Return the [X, Y] coordinate for the center point of the cell that contains the specified text.  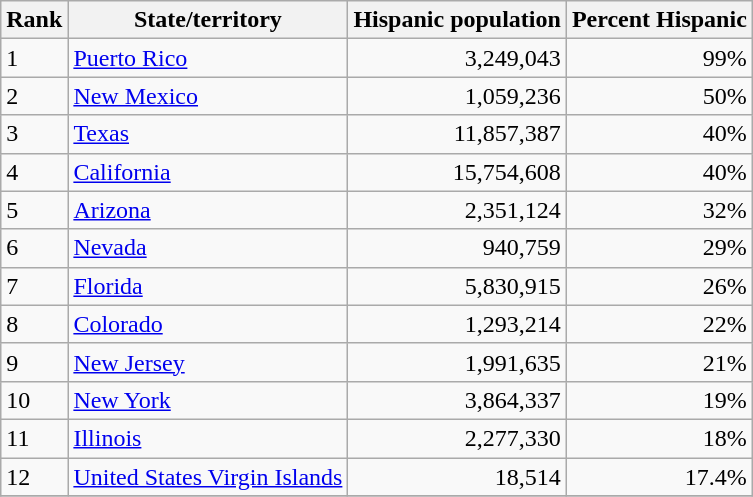
Florida [208, 286]
New Jersey [208, 362]
7 [34, 286]
11 [34, 438]
Arizona [208, 210]
50% [659, 96]
3,864,337 [457, 400]
1,059,236 [457, 96]
2,351,124 [457, 210]
26% [659, 286]
New Mexico [208, 96]
Illinois [208, 438]
3,249,043 [457, 58]
8 [34, 324]
Rank [34, 20]
Hispanic population [457, 20]
11,857,387 [457, 134]
New York [208, 400]
21% [659, 362]
Texas [208, 134]
17.4% [659, 477]
12 [34, 477]
32% [659, 210]
9 [34, 362]
2 [34, 96]
22% [659, 324]
10 [34, 400]
1,991,635 [457, 362]
4 [34, 172]
99% [659, 58]
5,830,915 [457, 286]
15,754,608 [457, 172]
5 [34, 210]
2,277,330 [457, 438]
29% [659, 248]
Nevada [208, 248]
Colorado [208, 324]
State/territory [208, 20]
Puerto Rico [208, 58]
18,514 [457, 477]
1,293,214 [457, 324]
United States Virgin Islands [208, 477]
940,759 [457, 248]
California [208, 172]
1 [34, 58]
18% [659, 438]
Percent Hispanic [659, 20]
6 [34, 248]
3 [34, 134]
19% [659, 400]
